Find where the given text appears and provide that cell's center as [x, y] coordinate. 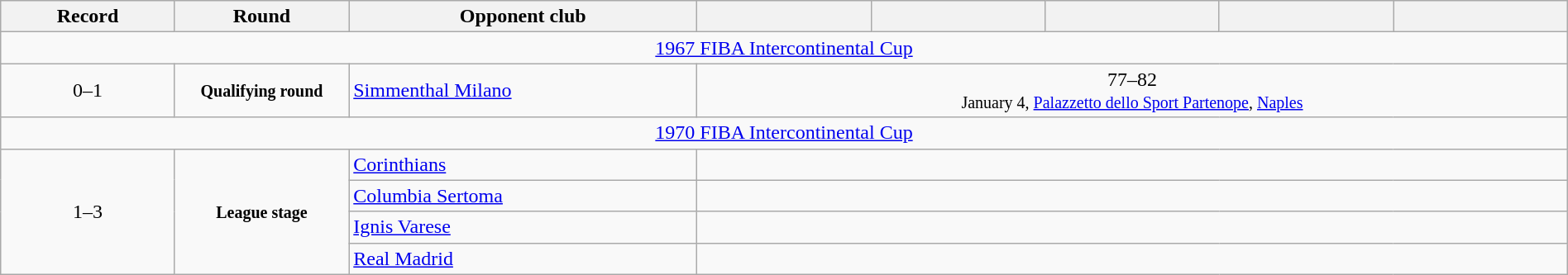
1–3 [88, 211]
Real Madrid [523, 258]
Simmenthal Milano [523, 91]
Qualifying round [261, 91]
1970 FIBA Intercontinental Cup [784, 133]
Ignis Varese [523, 227]
Record [88, 17]
League stage [261, 211]
77–82January 4, Palazzetto dello Sport Partenope, Naples [1133, 91]
0–1 [88, 91]
Opponent club [523, 17]
Columbia Sertoma [523, 196]
Round [261, 17]
Corinthians [523, 164]
1967 FIBA Intercontinental Cup [784, 48]
